Capture the cell that displays the provided text and extract its [X, Y] central coordinate. 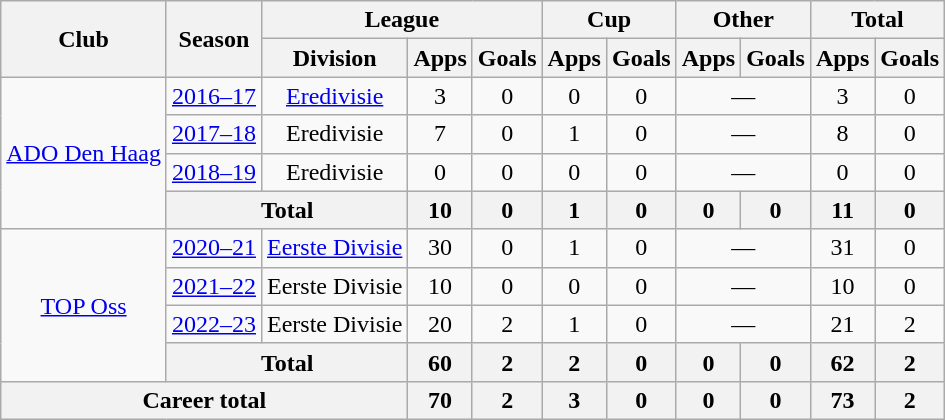
31 [842, 248]
7 [440, 134]
Division [334, 58]
TOP Oss [84, 305]
League [402, 20]
62 [842, 362]
2022–23 [214, 324]
Career total [204, 400]
30 [440, 248]
2017–18 [214, 134]
2020–21 [214, 248]
Other [743, 20]
ADO Den Haag [84, 153]
Club [84, 39]
2021–22 [214, 286]
Cup [609, 20]
70 [440, 400]
20 [440, 324]
60 [440, 362]
21 [842, 324]
2018–19 [214, 172]
11 [842, 210]
8 [842, 134]
2016–17 [214, 96]
Season [214, 39]
73 [842, 400]
